Locate the cell with the specified text and output its (X, Y) center coordinate. 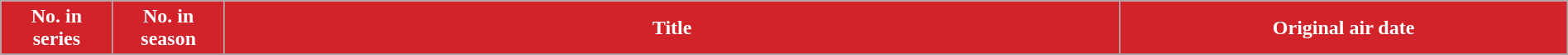
No. inseason (169, 28)
Title (672, 28)
No. inseries (56, 28)
Original air date (1343, 28)
